Pinpoint the cell where the given text exists, returning its [X, Y] midpoint coordinate. 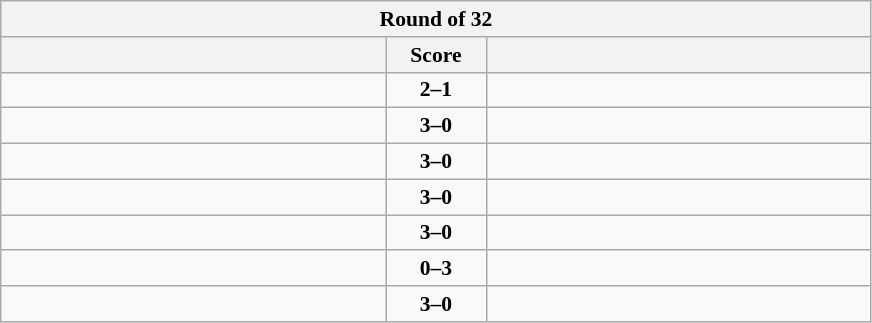
0–3 [436, 269]
Score [436, 55]
2–1 [436, 90]
Round of 32 [436, 19]
